Extract the (x, y) coordinate from the center of the cell holding the provided text.  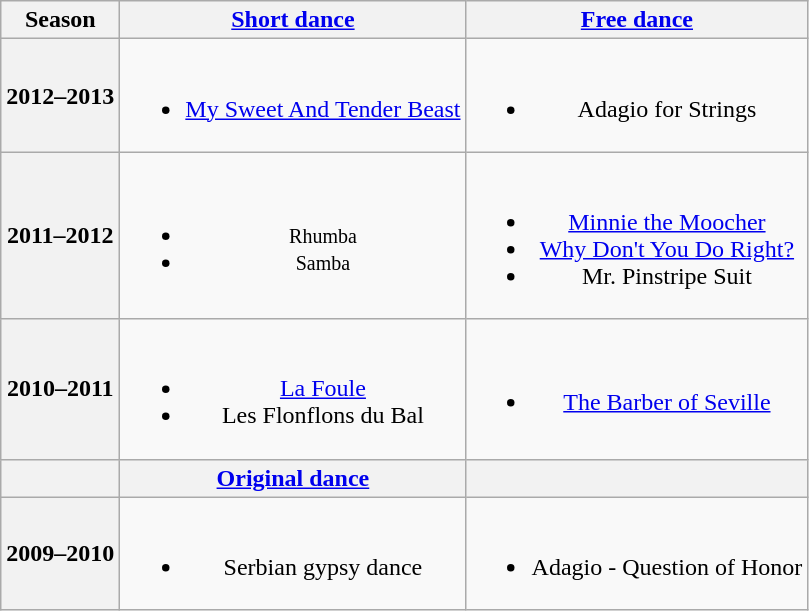
2009–2010 (60, 554)
Minnie the Moocher Why Don't You Do Right? Mr. Pinstripe Suit (637, 236)
Adagio for Strings (637, 96)
Adagio - Question of Honor (637, 554)
La Foule Les Flonflons du Bal (293, 389)
2012–2013 (60, 96)
Original dance (293, 478)
2011–2012 (60, 236)
Season (60, 20)
The Barber of Seville (637, 389)
Serbian gypsy dance (293, 554)
My Sweet And Tender Beast (293, 96)
2010–2011 (60, 389)
Short dance (293, 20)
RhumbaSamba (293, 236)
Free dance (637, 20)
